Return [x, y] of the center of cell containing provided text 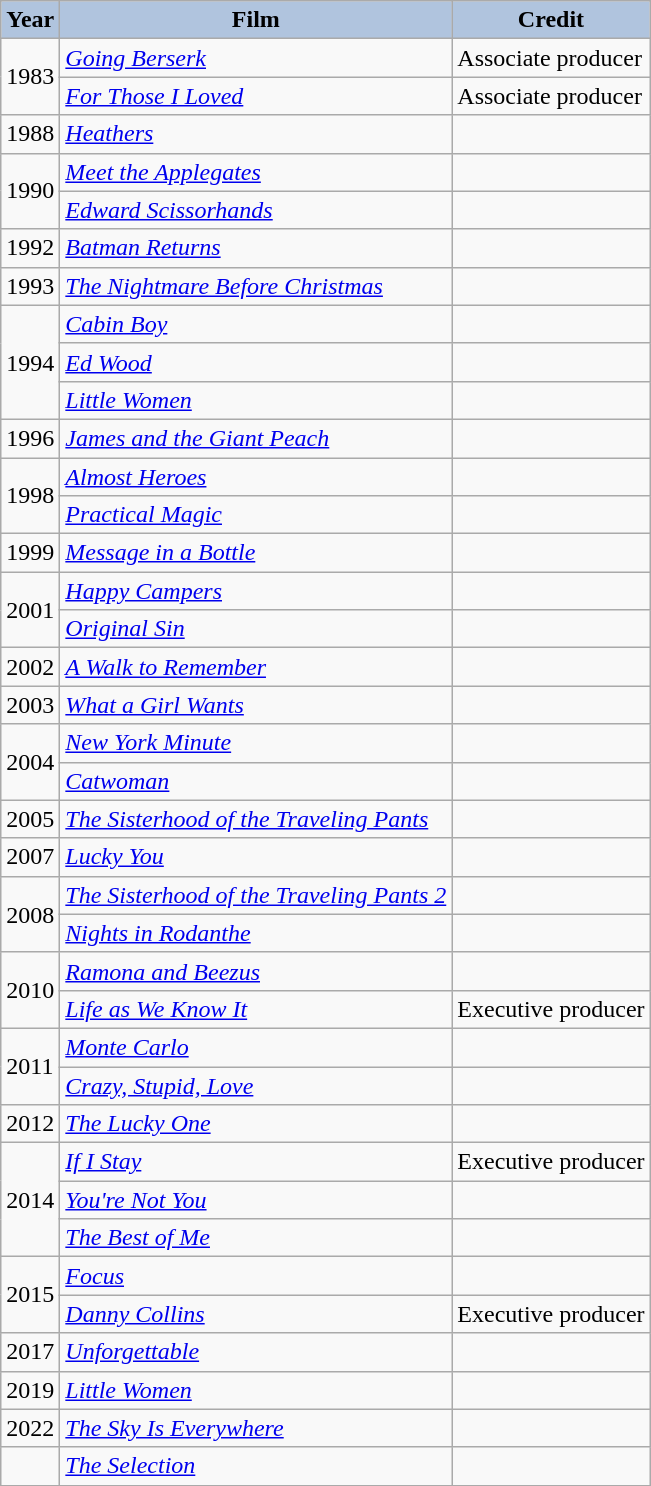
1988 [30, 134]
2005 [30, 819]
The Best of Me [256, 1238]
Danny Collins [256, 1314]
Meet the Applegates [256, 172]
1992 [30, 248]
The Selection [256, 1466]
2002 [30, 667]
Original Sin [256, 629]
1993 [30, 286]
James and the Giant Peach [256, 438]
Life as We Know It [256, 1009]
Monte Carlo [256, 1047]
2007 [30, 857]
Happy Campers [256, 591]
New York Minute [256, 743]
1999 [30, 553]
2011 [30, 1066]
2010 [30, 990]
Catwoman [256, 781]
Film [256, 20]
Practical Magic [256, 515]
Edward Scissorhands [256, 210]
Lucky You [256, 857]
Unforgettable [256, 1352]
If I Stay [256, 1162]
The Nightmare Before Christmas [256, 286]
Cabin Boy [256, 324]
Heathers [256, 134]
Year [30, 20]
2019 [30, 1390]
The Sisterhood of the Traveling Pants 2 [256, 895]
2022 [30, 1428]
2012 [30, 1124]
2014 [30, 1200]
A Walk to Remember [256, 667]
For Those I Loved [256, 96]
Crazy, Stupid, Love [256, 1085]
Almost Heroes [256, 477]
What a Girl Wants [256, 705]
Going Berserk [256, 58]
Nights in Rodanthe [256, 933]
1990 [30, 191]
1983 [30, 77]
Ramona and Beezus [256, 971]
The Lucky One [256, 1124]
You're Not You [256, 1200]
Focus [256, 1276]
Credit [551, 20]
1996 [30, 438]
2004 [30, 762]
2017 [30, 1352]
2001 [30, 610]
1998 [30, 496]
The Sky Is Everywhere [256, 1428]
2008 [30, 914]
Batman Returns [256, 248]
Ed Wood [256, 362]
2015 [30, 1295]
1994 [30, 362]
Message in a Bottle [256, 553]
The Sisterhood of the Traveling Pants [256, 819]
2003 [30, 705]
